From the cell containing the given text, extract its center point as [X, Y] coordinate. 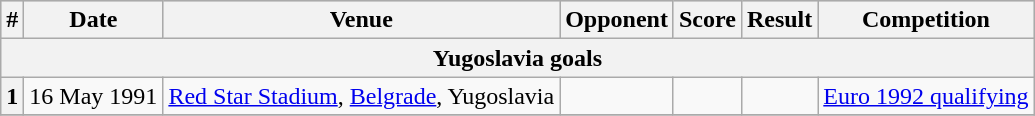
Score [707, 20]
Venue [362, 20]
16 May 1991 [94, 96]
# [12, 20]
1 [12, 96]
Competition [926, 20]
Result [779, 20]
Yugoslavia goals [518, 58]
Date [94, 20]
Opponent [617, 20]
Red Star Stadium, Belgrade, Yugoslavia [362, 96]
Euro 1992 qualifying [926, 96]
